Capture the cell that displays the provided text and extract its [x, y] central coordinate. 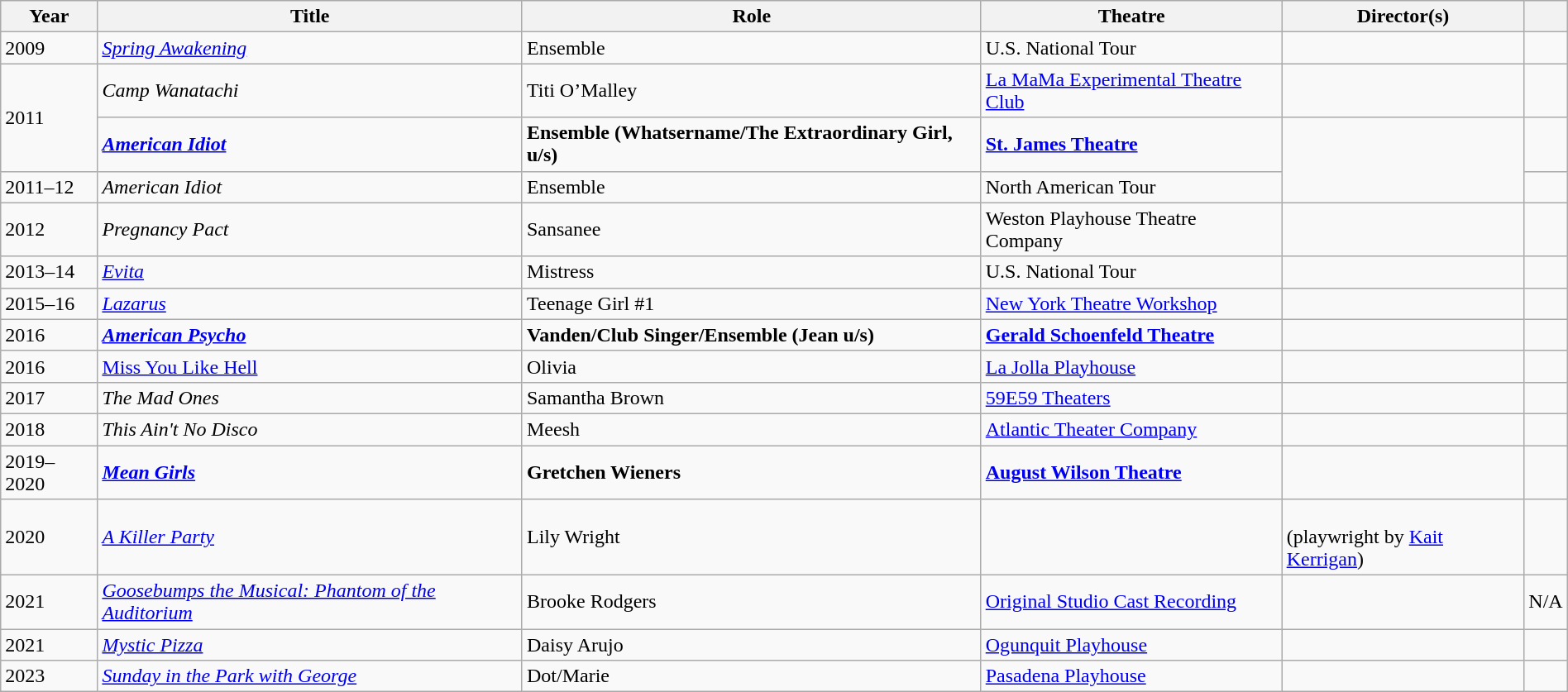
Samantha Brown [751, 398]
2013–14 [50, 272]
Title [310, 17]
Brooke Rodgers [751, 602]
2011 [50, 117]
Lily Wright [751, 537]
Ogunquit Playhouse [1131, 645]
2017 [50, 398]
Titi O’Malley [751, 91]
Year [50, 17]
Teenage Girl #1 [751, 303]
American Psycho [310, 335]
Dot/Marie [751, 676]
Weston Playhouse Theatre Company [1131, 230]
Gerald Schoenfeld Theatre [1131, 335]
Atlantic Theater Company [1131, 429]
Lazarus [310, 303]
Camp Wanatachi [310, 91]
Ensemble (Whatsername/The Extraordinary Girl, u/s) [751, 144]
Original Studio Cast Recording [1131, 602]
2019–2020 [50, 471]
New York Theatre Workshop [1131, 303]
Meesh [751, 429]
N/A [1546, 602]
Role [751, 17]
Vanden/Club Singer/Ensemble (Jean u/s) [751, 335]
Sunday in the Park with George [310, 676]
Gretchen Wieners [751, 471]
Mystic Pizza [310, 645]
2023 [50, 676]
Miss You Like Hell [310, 366]
Daisy Arujo [751, 645]
2009 [50, 48]
2020 [50, 537]
Mistress [751, 272]
59E59 Theaters [1131, 398]
Pregnancy Pact [310, 230]
Olivia [751, 366]
2018 [50, 429]
La Jolla Playhouse [1131, 366]
Mean Girls [310, 471]
Sansanee [751, 230]
Pasadena Playhouse [1131, 676]
This Ain't No Disco [310, 429]
2011–12 [50, 187]
Goosebumps the Musical: Phantom of the Auditorium [310, 602]
Director(s) [1403, 17]
(playwright by Kait Kerrigan) [1403, 537]
Spring Awakening [310, 48]
North American Tour [1131, 187]
A Killer Party [310, 537]
La MaMa Experimental Theatre Club [1131, 91]
August Wilson Theatre [1131, 471]
2012 [50, 230]
The Mad Ones [310, 398]
2015–16 [50, 303]
St. James Theatre [1131, 144]
Theatre [1131, 17]
Evita [310, 272]
